Determine the (x, y) coordinate at the center of the cell enclosing the given text.  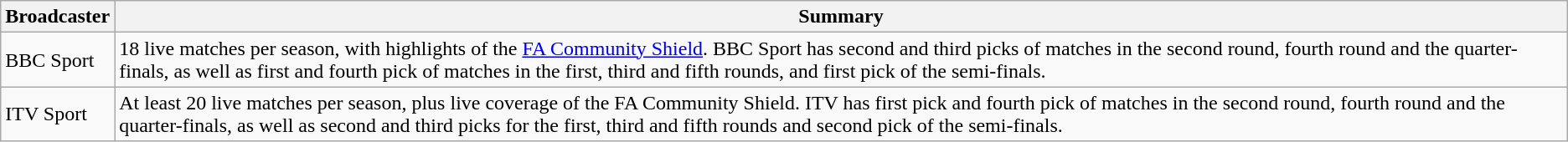
Summary (841, 17)
Broadcaster (58, 17)
BBC Sport (58, 60)
ITV Sport (58, 114)
